Search for the cell housing the specified text and yield its [X, Y] center coordinate. 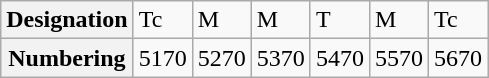
5670 [458, 58]
5270 [222, 58]
Designation [67, 20]
5170 [162, 58]
5370 [280, 58]
5470 [340, 58]
Numbering [67, 58]
5570 [398, 58]
T [340, 20]
